Identify which cell holds the provided text, then report its [X, Y] central coordinate. 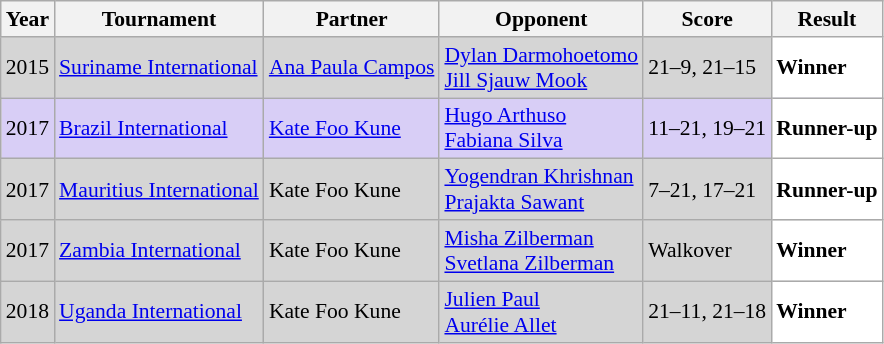
Suriname International [159, 68]
Zambia International [159, 250]
7–21, 17–21 [707, 190]
2018 [28, 312]
Year [28, 19]
Tournament [159, 19]
Score [707, 19]
Yogendran Khrishnan Prajakta Sawant [541, 190]
Uganda International [159, 312]
Brazil International [159, 128]
11–21, 19–21 [707, 128]
Misha Zilberman Svetlana Zilberman [541, 250]
Partner [352, 19]
Ana Paula Campos [352, 68]
Dylan Darmohoetomo Jill Sjauw Mook [541, 68]
Hugo Arthuso Fabiana Silva [541, 128]
Walkover [707, 250]
Result [826, 19]
Opponent [541, 19]
Julien Paul Aurélie Allet [541, 312]
Mauritius International [159, 190]
2015 [28, 68]
21–9, 21–15 [707, 68]
21–11, 21–18 [707, 312]
